From the cell containing the given text, extract its center point as [X, Y] coordinate. 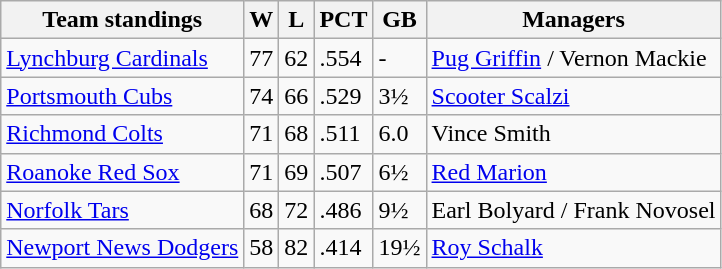
.529 [344, 96]
72 [296, 210]
62 [296, 58]
66 [296, 96]
L [296, 20]
Roy Schalk [574, 248]
Portsmouth Cubs [122, 96]
Pug Griffin / Vernon Mackie [574, 58]
74 [262, 96]
9½ [400, 210]
Newport News Dodgers [122, 248]
Earl Bolyard / Frank Novosel [574, 210]
Lynchburg Cardinals [122, 58]
58 [262, 248]
Team standings [122, 20]
Vince Smith [574, 134]
6½ [400, 172]
- [400, 58]
77 [262, 58]
Richmond Colts [122, 134]
Roanoke Red Sox [122, 172]
Red Marion [574, 172]
82 [296, 248]
.554 [344, 58]
.414 [344, 248]
.511 [344, 134]
6.0 [400, 134]
.486 [344, 210]
PCT [344, 20]
GB [400, 20]
.507 [344, 172]
3½ [400, 96]
Managers [574, 20]
W [262, 20]
Norfolk Tars [122, 210]
69 [296, 172]
Scooter Scalzi [574, 96]
19½ [400, 248]
